Identify which cell holds the provided text, then report its (X, Y) central coordinate. 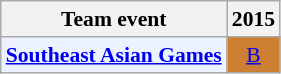
Team event (114, 19)
2015 (254, 19)
Southeast Asian Games (114, 55)
B (254, 55)
